Determine the [x, y] coordinate at the center of the cell enclosing the given text.  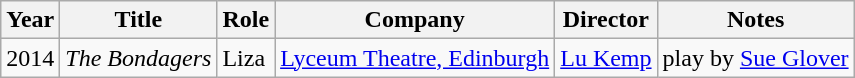
Role [246, 20]
2014 [30, 58]
Director [606, 20]
Year [30, 20]
play by Sue Glover [756, 58]
Lu Kemp [606, 58]
Liza [246, 58]
Company [415, 20]
Title [138, 20]
Notes [756, 20]
The Bondagers [138, 58]
Lyceum Theatre, Edinburgh [415, 58]
